Locate the cell with the specified text and output its (X, Y) center coordinate. 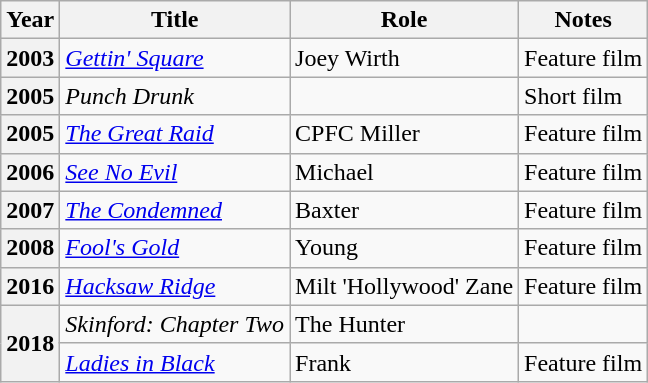
2018 (30, 343)
2016 (30, 286)
Fool's Gold (175, 248)
Hacksaw Ridge (175, 286)
Short film (584, 96)
See No Evil (175, 172)
2006 (30, 172)
2003 (30, 58)
Milt 'Hollywood' Zane (404, 286)
CPFC Miller (404, 134)
Notes (584, 20)
Baxter (404, 210)
The Hunter (404, 324)
Ladies in Black (175, 362)
Gettin' Square (175, 58)
Punch Drunk (175, 96)
Role (404, 20)
Joey Wirth (404, 58)
Skinford: Chapter Two (175, 324)
2007 (30, 210)
Title (175, 20)
Year (30, 20)
Frank (404, 362)
The Great Raid (175, 134)
2008 (30, 248)
The Condemned (175, 210)
Young (404, 248)
Michael (404, 172)
